Provide the (X, Y) coordinate of the cell's center where the given text is located.  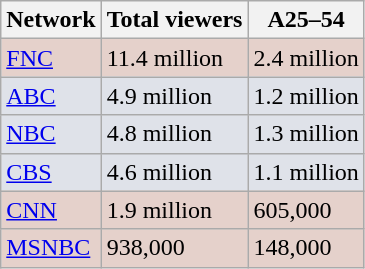
1.9 million (174, 210)
FNC (51, 58)
1.1 million (306, 172)
4.8 million (174, 134)
2.4 million (306, 58)
148,000 (306, 248)
CBS (51, 172)
Total viewers (174, 20)
A25–54 (306, 20)
11.4 million (174, 58)
1.2 million (306, 96)
NBC (51, 134)
MSNBC (51, 248)
1.3 million (306, 134)
Network (51, 20)
4.9 million (174, 96)
CNN (51, 210)
ABC (51, 96)
4.6 million (174, 172)
938,000 (174, 248)
605,000 (306, 210)
